Search for the cell housing the specified text and yield its [x, y] center coordinate. 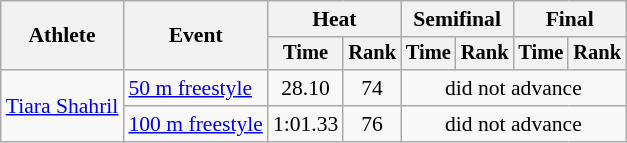
Tiara Shahril [62, 106]
Semifinal [457, 19]
1:01.33 [306, 124]
Athlete [62, 36]
Event [195, 36]
Final [569, 19]
28.10 [306, 88]
50 m freestyle [195, 88]
100 m freestyle [195, 124]
Heat [334, 19]
74 [372, 88]
76 [372, 124]
